Return the (x, y) coordinate for the center point of the cell that contains the specified text.  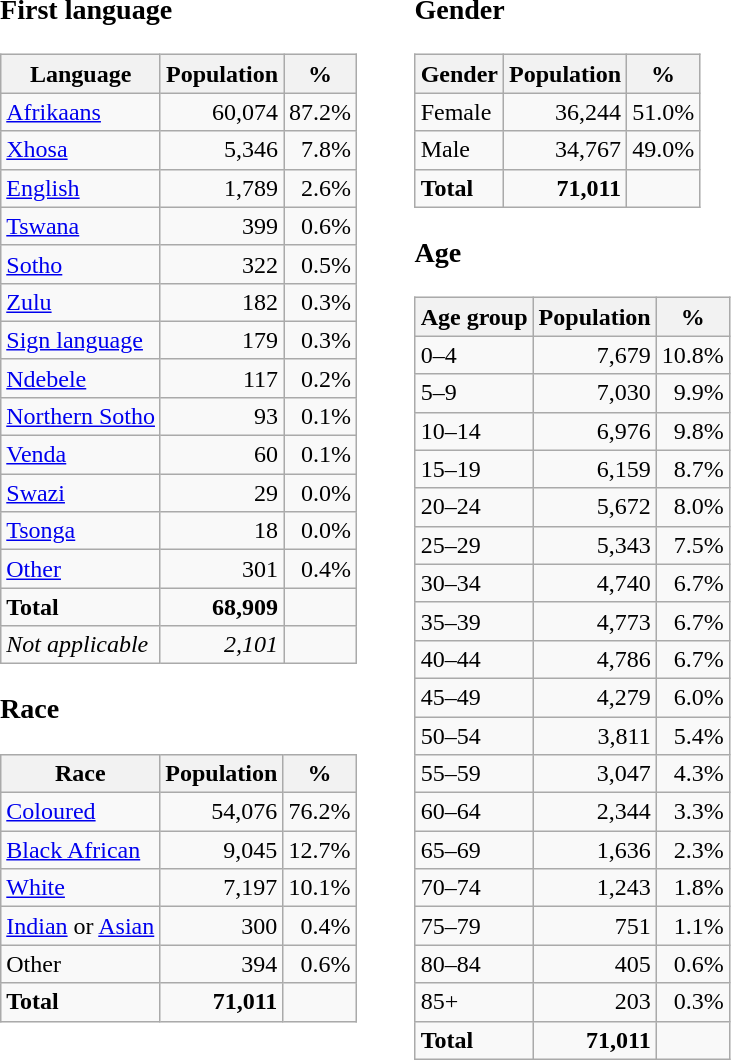
10.1% (320, 888)
405 (594, 964)
394 (222, 964)
2,101 (222, 645)
35–39 (474, 621)
4,786 (594, 659)
117 (222, 378)
55–59 (474, 774)
93 (222, 416)
2.3% (692, 850)
322 (222, 264)
7,679 (594, 355)
3.3% (692, 812)
179 (222, 340)
4,773 (594, 621)
60 (222, 455)
1,243 (594, 888)
80–84 (474, 964)
40–44 (474, 659)
3,811 (594, 735)
301 (222, 569)
10.8% (692, 355)
10–14 (474, 431)
Northern Sotho (81, 416)
Gender (459, 74)
White (80, 888)
Sotho (81, 264)
Tsonga (81, 531)
8.7% (692, 469)
4,279 (594, 697)
6.0% (692, 697)
Afrikaans (81, 112)
36,244 (566, 112)
Tswana (81, 226)
Ndebele (81, 378)
Race (80, 774)
25–29 (474, 545)
English (81, 188)
1.8% (692, 888)
18 (222, 531)
1,789 (222, 188)
1,636 (594, 850)
30–34 (474, 583)
Zulu (81, 302)
76.2% (320, 812)
45–49 (474, 697)
399 (222, 226)
4,740 (594, 583)
Language (81, 74)
6,159 (594, 469)
65–69 (474, 850)
5.4% (692, 735)
300 (222, 926)
60,074 (222, 112)
87.2% (320, 112)
Coloured (80, 812)
4.3% (692, 774)
0.5% (320, 264)
5–9 (474, 393)
12.7% (320, 850)
70–74 (474, 888)
2,344 (594, 812)
7,197 (222, 888)
85+ (474, 1002)
7.5% (692, 545)
9.9% (692, 393)
Xhosa (81, 150)
6,976 (594, 431)
Indian or Asian (80, 926)
0.2% (320, 378)
51.0% (664, 112)
54,076 (222, 812)
20–24 (474, 507)
9.8% (692, 431)
203 (594, 1002)
Female (459, 112)
8.0% (692, 507)
49.0% (664, 150)
34,767 (566, 150)
Black African (80, 850)
9,045 (222, 850)
1.1% (692, 926)
75–79 (474, 926)
182 (222, 302)
Venda (81, 455)
60–64 (474, 812)
Age group (474, 317)
5,672 (594, 507)
2.6% (320, 188)
Not applicable (81, 645)
Male (459, 150)
7.8% (320, 150)
29 (222, 493)
68,909 (222, 607)
15–19 (474, 469)
Swazi (81, 493)
50–54 (474, 735)
0–4 (474, 355)
5,346 (222, 150)
5,343 (594, 545)
751 (594, 926)
7,030 (594, 393)
3,047 (594, 774)
Sign language (81, 340)
